From the cell containing the given text, extract its center point as (x, y) coordinate. 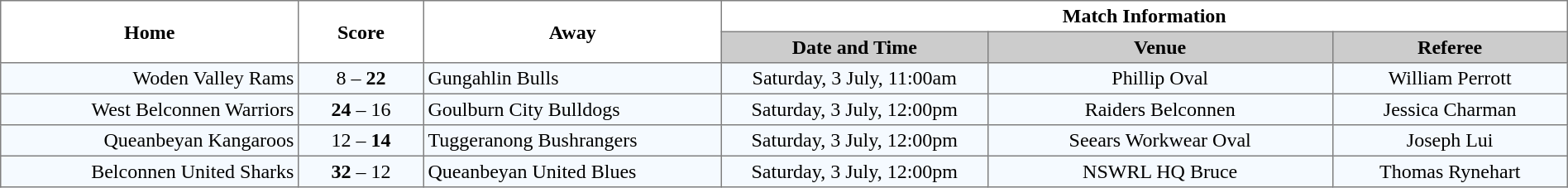
32 – 12 (361, 171)
Date and Time (854, 47)
Tuggeranong Bushrangers (572, 141)
Score (361, 31)
Referee (1450, 47)
West Belconnen Warriors (150, 109)
Raiders Belconnen (1159, 109)
8 – 22 (361, 79)
Jessica Charman (1450, 109)
William Perrott (1450, 79)
12 – 14 (361, 141)
Match Information (1145, 17)
Seears Workwear Oval (1159, 141)
Goulburn City Bulldogs (572, 109)
Queanbeyan Kangaroos (150, 141)
24 – 16 (361, 109)
Saturday, 3 July, 11:00am (854, 79)
Woden Valley Rams (150, 79)
Away (572, 31)
Gungahlin Bulls (572, 79)
NSWRL HQ Bruce (1159, 171)
Joseph Lui (1450, 141)
Home (150, 31)
Queanbeyan United Blues (572, 171)
Venue (1159, 47)
Thomas Rynehart (1450, 171)
Phillip Oval (1159, 79)
Belconnen United Sharks (150, 171)
